Detect which cell encompasses the target text, then output its [X, Y] center coordinate. 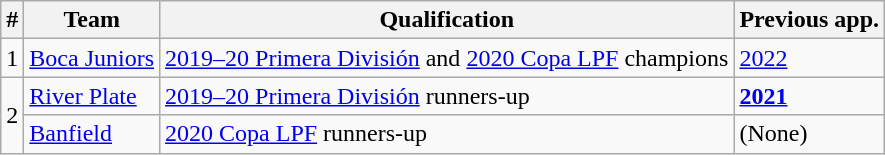
# [12, 20]
2022 [810, 58]
1 [12, 58]
Banfield [92, 134]
2019–20 Primera División and 2020 Copa LPF champions [447, 58]
2021 [810, 96]
2 [12, 115]
River Plate [92, 96]
Previous app. [810, 20]
(None) [810, 134]
2019–20 Primera División runners-up [447, 96]
Team [92, 20]
2020 Copa LPF runners-up [447, 134]
Boca Juniors [92, 58]
Qualification [447, 20]
